Find where the given text appears and provide that cell's center as (X, Y) coordinate. 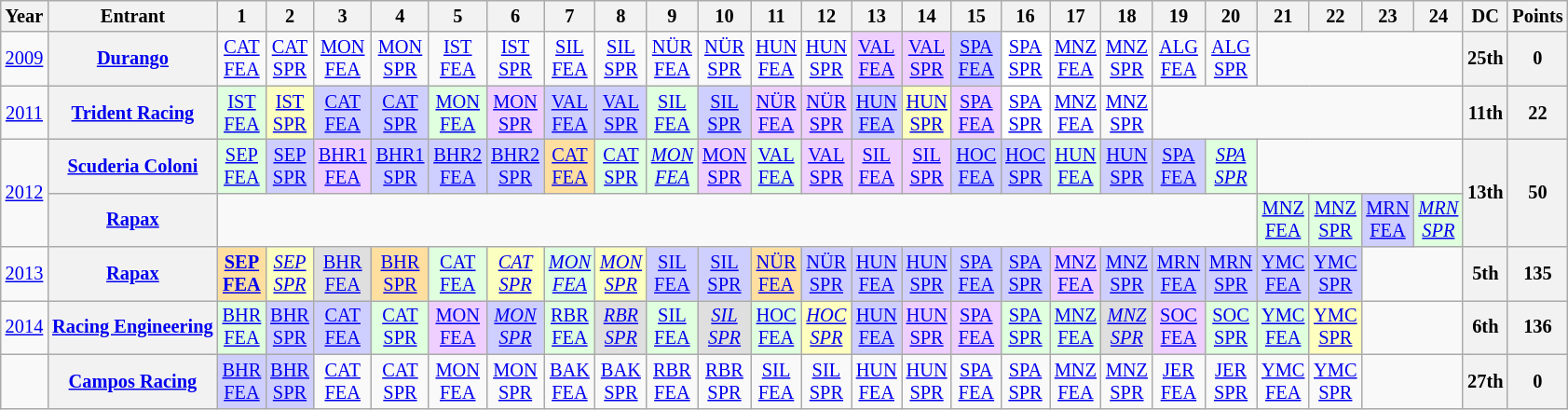
Scuderia Coloni (132, 166)
BHR1FEA (343, 166)
11th (1485, 113)
ALGSPR (1231, 59)
2014 (24, 327)
27th (1485, 381)
3 (343, 16)
2011 (24, 113)
14 (927, 16)
5 (457, 16)
Points (1537, 16)
BHR2FEA (457, 166)
SOCFEA (1179, 327)
21 (1283, 16)
BHR1SPR (401, 166)
7 (570, 16)
JERSPR (1231, 381)
6th (1485, 327)
Trident Racing (132, 113)
16 (1025, 16)
1 (242, 16)
2013 (24, 274)
4 (401, 16)
Racing Engineering (132, 327)
DC (1485, 16)
8 (620, 16)
23 (1387, 16)
11 (776, 16)
Campos Racing (132, 381)
ALGFEA (1179, 59)
12 (826, 16)
2012 (24, 192)
BHR2SPR (515, 166)
25th (1485, 59)
2009 (24, 59)
135 (1537, 274)
9 (673, 16)
19 (1179, 16)
JERFEA (1179, 381)
BAKSPR (620, 381)
Year (24, 16)
17 (1075, 16)
5th (1485, 274)
15 (976, 16)
50 (1537, 192)
10 (725, 16)
18 (1127, 16)
2 (290, 16)
BAKFEA (570, 381)
Durango (132, 59)
SOCSPR (1231, 327)
20 (1231, 16)
Entrant (132, 16)
13th (1485, 192)
24 (1438, 16)
136 (1537, 327)
6 (515, 16)
13 (877, 16)
